Return [X, Y] of the center of cell containing provided text 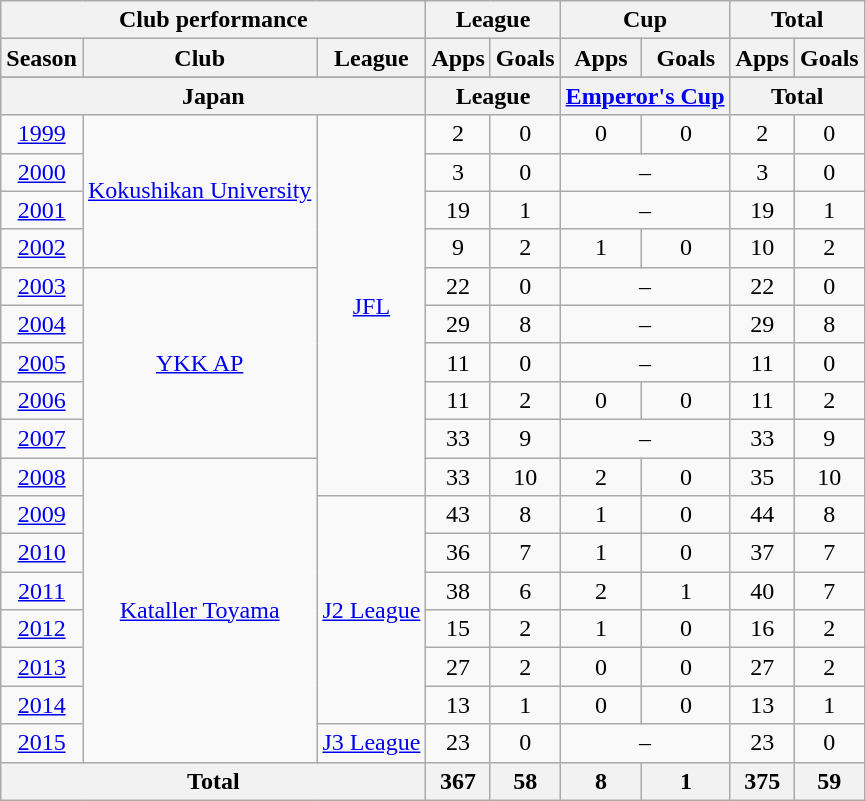
2000 [42, 172]
375 [762, 781]
2009 [42, 515]
J3 League [372, 743]
Kataller Toyama [199, 610]
38 [458, 591]
2005 [42, 362]
44 [762, 515]
40 [762, 591]
Cup [645, 20]
Japan [214, 96]
Emperor's Cup [645, 96]
2011 [42, 591]
1999 [42, 134]
2007 [42, 438]
Club [199, 58]
2008 [42, 477]
2013 [42, 667]
JFL [372, 306]
2012 [42, 629]
2002 [42, 248]
367 [458, 781]
35 [762, 477]
37 [762, 553]
2003 [42, 286]
J2 League [372, 610]
6 [525, 591]
Season [42, 58]
2014 [42, 705]
15 [458, 629]
Kokushikan University [199, 191]
2015 [42, 743]
43 [458, 515]
16 [762, 629]
36 [458, 553]
59 [829, 781]
2004 [42, 324]
Club performance [214, 20]
2006 [42, 400]
2010 [42, 553]
58 [525, 781]
YKK AP [199, 362]
2001 [42, 210]
